Output the (X, Y) coordinate of the center of the cell containing the given text.  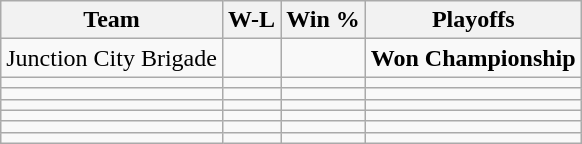
Team (112, 20)
Won Championship (473, 58)
Playoffs (473, 20)
Junction City Brigade (112, 58)
W-L (251, 20)
Win % (324, 20)
